Pinpoint the cell where the given text exists, returning its [x, y] midpoint coordinate. 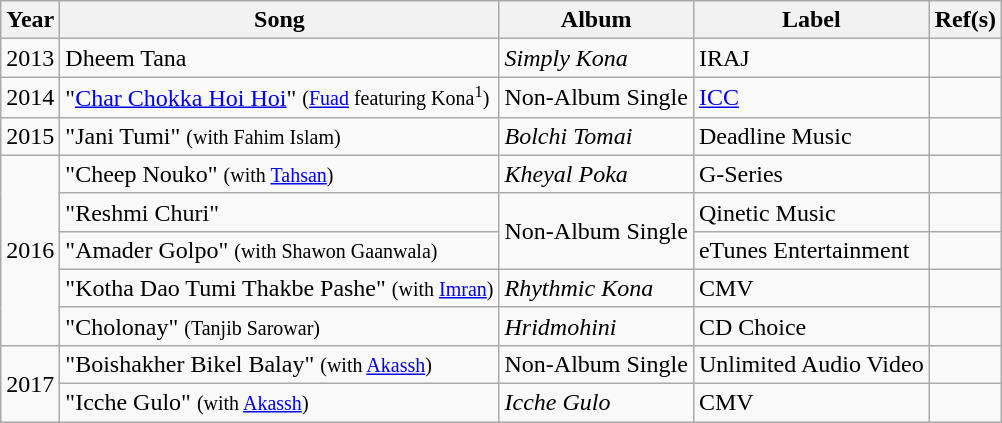
2013 [30, 58]
"Reshmi Churi" [280, 212]
Unlimited Audio Video [811, 364]
"Boishakher Bikel Balay" (with Akassh) [280, 364]
Hridmohini [596, 326]
Label [811, 20]
G-Series [811, 174]
2017 [30, 383]
"Icche Gulo" (with Akassh) [280, 403]
"Kotha Dao Tumi Thakbe Pashe" (with Imran) [280, 288]
eTunes Entertainment [811, 250]
2016 [30, 250]
Album [596, 20]
Year [30, 20]
"Amader Golpo" (with Shawon Gaanwala) [280, 250]
CD Choice [811, 326]
"Char Chokka Hoi Hoi" (Fuad featuring Kona1) [280, 97]
IRAJ [811, 58]
Bolchi Tomai [596, 136]
2015 [30, 136]
Icche Gulo [596, 403]
2014 [30, 97]
Simply Kona [596, 58]
Rhythmic Kona [596, 288]
"Cheep Nouko" (with Tahsan) [280, 174]
Kheyal Poka [596, 174]
"Jani Tumi" (with Fahim Islam) [280, 136]
Song [280, 20]
Deadline Music [811, 136]
Dheem Tana [280, 58]
Qinetic Music [811, 212]
ICC [811, 97]
Ref(s) [965, 20]
"Cholonay" (Tanjib Sarowar) [280, 326]
